Provide the (x, y) coordinate of the cell's center where the given text is located.  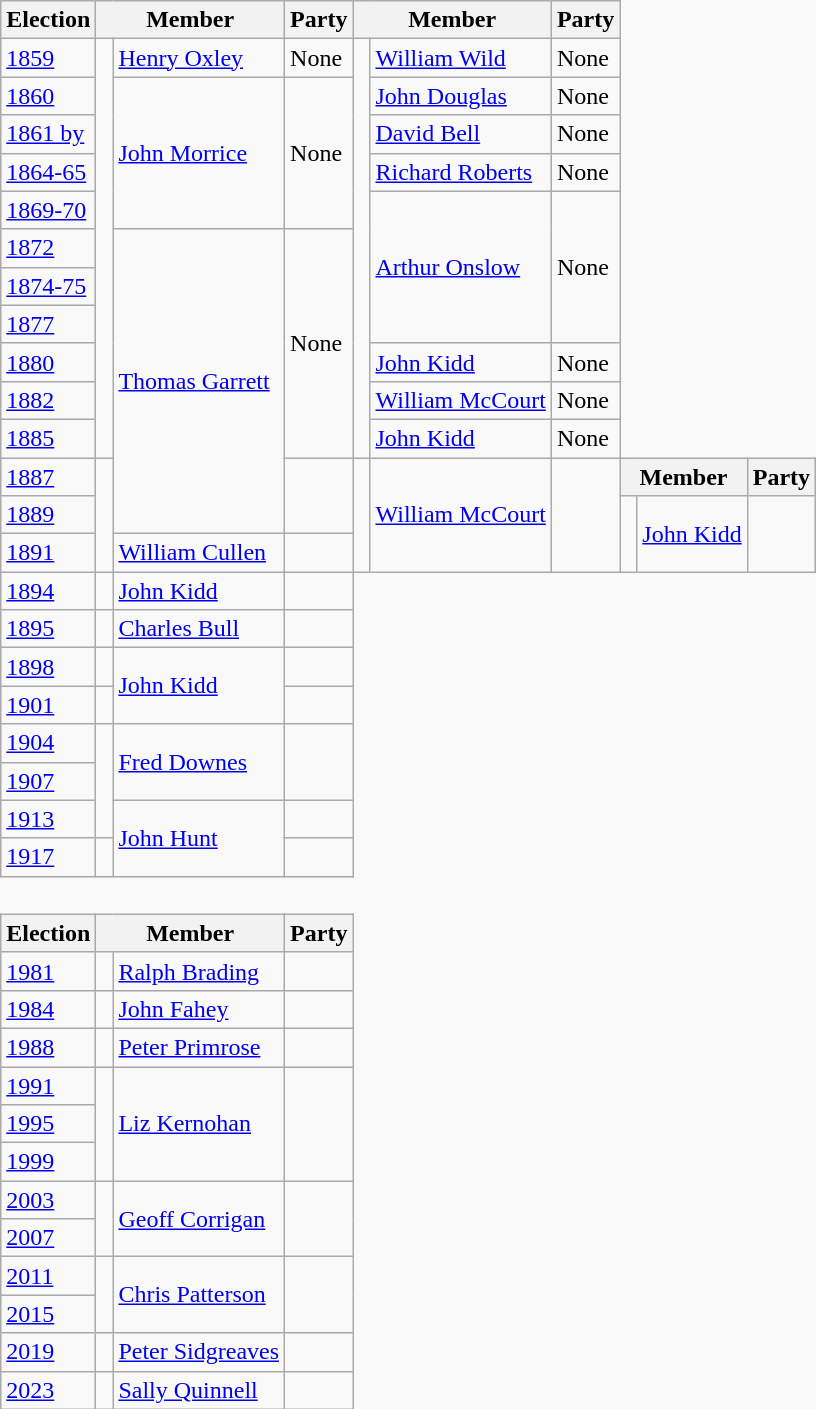
Chris Patterson (199, 1295)
William Cullen (199, 553)
Peter Sidgreaves (199, 1352)
Thomas Garrett (199, 381)
1877 (48, 324)
1894 (48, 591)
1901 (48, 705)
1984 (48, 1009)
John Morrice (199, 153)
1898 (48, 667)
1859 (48, 58)
1887 (48, 477)
Ralph Brading (199, 971)
1904 (48, 743)
Geoff Corrigan (199, 1219)
William Wild (460, 58)
1874-75 (48, 286)
2011 (48, 1276)
John Hunt (199, 838)
2003 (48, 1200)
1861 by (48, 134)
1981 (48, 971)
Arthur Onslow (460, 267)
2019 (48, 1352)
1869-70 (48, 210)
Charles Bull (199, 629)
Richard Roberts (460, 172)
Peter Primrose (199, 1047)
1872 (48, 248)
1885 (48, 438)
2023 (48, 1390)
1999 (48, 1162)
Liz Kernohan (199, 1123)
1991 (48, 1085)
1907 (48, 781)
1891 (48, 553)
Sally Quinnell (199, 1390)
1889 (48, 515)
Fred Downes (199, 762)
1860 (48, 96)
1864-65 (48, 172)
John Douglas (460, 96)
1880 (48, 362)
1988 (48, 1047)
1917 (48, 857)
1882 (48, 400)
1995 (48, 1124)
David Bell (460, 134)
Henry Oxley (199, 58)
2007 (48, 1238)
1895 (48, 629)
John Fahey (199, 1009)
1913 (48, 819)
2015 (48, 1314)
